From the cell containing the given text, extract its center point as [X, Y] coordinate. 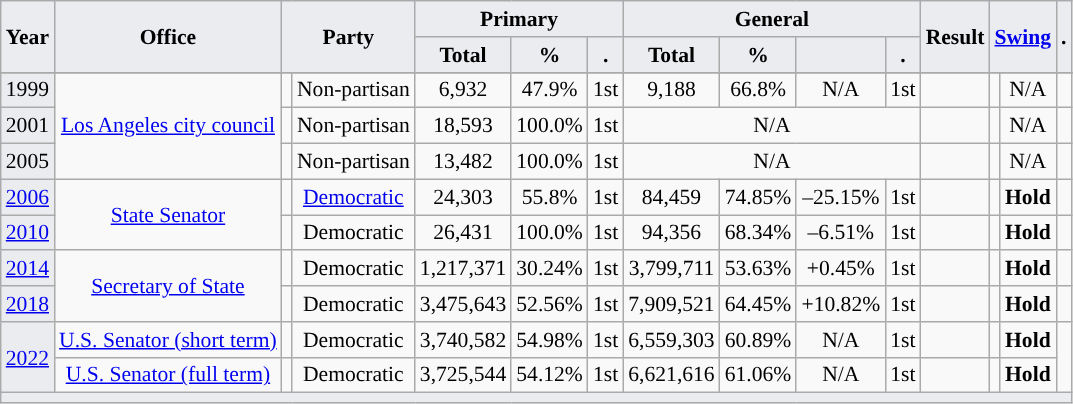
Party [348, 36]
Office [168, 36]
26,431 [463, 233]
9,188 [671, 90]
24,303 [463, 197]
61.06% [758, 375]
68.34% [758, 233]
+0.45% [840, 269]
54.98% [550, 340]
2006 [28, 197]
Year [28, 36]
3,740,582 [463, 340]
State Senator [168, 214]
General [772, 19]
2014 [28, 269]
3,799,711 [671, 269]
6,559,303 [671, 340]
3,725,544 [463, 375]
54.12% [550, 375]
U.S. Senator (full term) [168, 375]
2001 [28, 126]
60.89% [758, 340]
Swing [1022, 36]
U.S. Senator (short term) [168, 340]
13,482 [463, 162]
30.24% [550, 269]
1,217,371 [463, 269]
2022 [28, 358]
52.56% [550, 304]
2018 [28, 304]
–6.51% [840, 233]
66.8% [758, 90]
2005 [28, 162]
Los Angeles city council [168, 126]
7,909,521 [671, 304]
1999 [28, 90]
18,593 [463, 126]
53.63% [758, 269]
2010 [28, 233]
3,475,643 [463, 304]
64.45% [758, 304]
Primary [519, 19]
74.85% [758, 197]
47.9% [550, 90]
55.8% [550, 197]
6,932 [463, 90]
94,356 [671, 233]
Secretary of State [168, 286]
84,459 [671, 197]
Result [956, 36]
6,621,616 [671, 375]
+10.82% [840, 304]
–25.15% [840, 197]
